For the text-containing cell, return its midpoint in (X, Y) coordinate format. 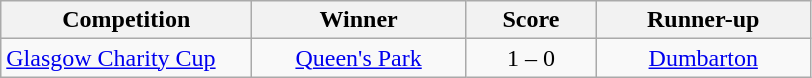
Dumbarton (703, 58)
Glasgow Charity Cup (126, 58)
Queen's Park (359, 58)
1 – 0 (530, 58)
Score (530, 20)
Runner-up (703, 20)
Competition (126, 20)
Winner (359, 20)
